For the text-containing cell, return its midpoint in (x, y) coordinate format. 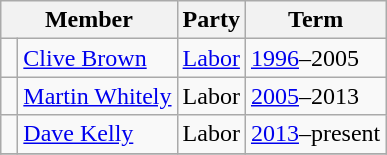
Martin Whitely (98, 96)
2005–2013 (315, 96)
2013–present (315, 134)
Member (89, 20)
1996–2005 (315, 58)
Term (315, 20)
Clive Brown (98, 58)
Dave Kelly (98, 134)
Party (211, 20)
